Identify which cell holds the provided text, then report its [X, Y] central coordinate. 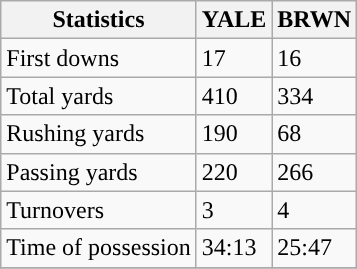
410 [234, 96]
Time of possession [99, 248]
YALE [234, 20]
34:13 [234, 248]
BRWN [314, 20]
17 [234, 58]
68 [314, 134]
3 [234, 210]
334 [314, 96]
Turnovers [99, 210]
Statistics [99, 20]
220 [234, 172]
25:47 [314, 248]
190 [234, 134]
4 [314, 210]
16 [314, 58]
Rushing yards [99, 134]
Total yards [99, 96]
First downs [99, 58]
Passing yards [99, 172]
266 [314, 172]
